Determine the (x, y) coordinate at the center of the cell enclosing the given text.  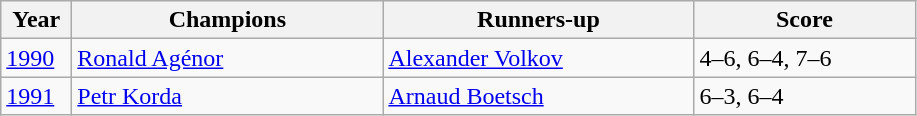
1991 (36, 96)
Year (36, 20)
Runners-up (538, 20)
Arnaud Boetsch (538, 96)
6–3, 6–4 (804, 96)
Champions (228, 20)
Score (804, 20)
Petr Korda (228, 96)
Alexander Volkov (538, 58)
1990 (36, 58)
Ronald Agénor (228, 58)
4–6, 6–4, 7–6 (804, 58)
